Output the (X, Y) coordinate of the center of the cell containing the given text.  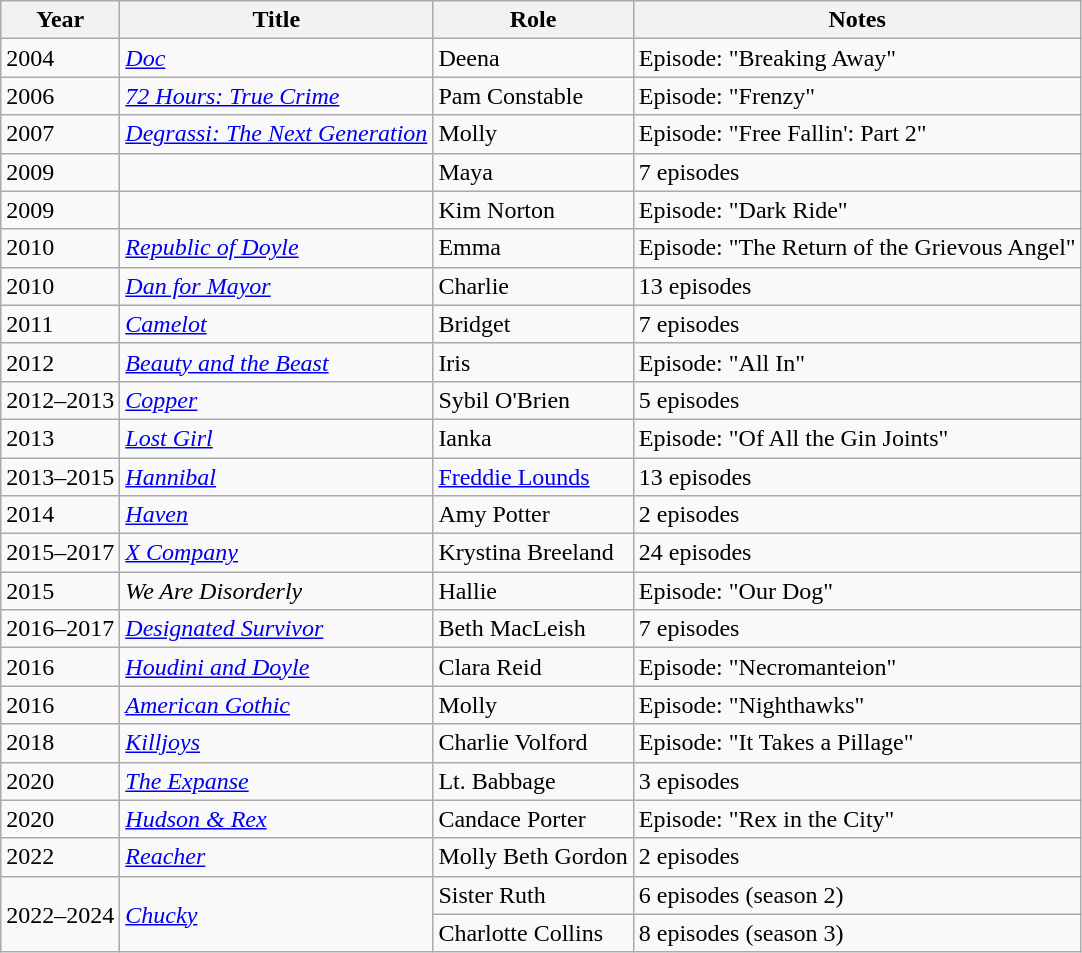
We Are Disorderly (276, 591)
Iris (533, 362)
2013–2015 (60, 477)
Hudson & Rex (276, 819)
2022 (60, 857)
Episode: "Free Fallin': Part 2" (857, 134)
2015–2017 (60, 553)
Episode: "The Return of the Grievous Angel" (857, 248)
Role (533, 20)
Episode: "Dark Ride" (857, 210)
Killjoys (276, 743)
2018 (60, 743)
Emma (533, 248)
Hannibal (276, 477)
Lt. Babbage (533, 781)
Dan for Mayor (276, 286)
Designated Survivor (276, 629)
Kim Norton (533, 210)
Copper (276, 400)
2012–2013 (60, 400)
3 episodes (857, 781)
The Expanse (276, 781)
Lost Girl (276, 438)
8 episodes (season 3) (857, 933)
Episode: "Frenzy" (857, 96)
Episode: "It Takes a Pillage" (857, 743)
Notes (857, 20)
Candace Porter (533, 819)
Episode: "All In" (857, 362)
24 episodes (857, 553)
Reacher (276, 857)
Doc (276, 58)
Beth MacLeish (533, 629)
2011 (60, 324)
2006 (60, 96)
Bridget (533, 324)
Amy Potter (533, 515)
6 episodes (season 2) (857, 895)
Episode: "Necromanteion" (857, 667)
Degrassi: The Next Generation (276, 134)
Beauty and the Beast (276, 362)
2007 (60, 134)
2012 (60, 362)
Republic of Doyle (276, 248)
Haven (276, 515)
Krystina Breeland (533, 553)
Year (60, 20)
Freddie Lounds (533, 477)
Pam Constable (533, 96)
Charlie Volford (533, 743)
Episode: "Nighthawks" (857, 705)
Episode: "Our Dog" (857, 591)
Clara Reid (533, 667)
Deena (533, 58)
Sybil O'Brien (533, 400)
5 episodes (857, 400)
2013 (60, 438)
Houdini and Doyle (276, 667)
2014 (60, 515)
2022–2024 (60, 914)
Camelot (276, 324)
2004 (60, 58)
Episode: "Rex in the City" (857, 819)
Charlie (533, 286)
2015 (60, 591)
American Gothic (276, 705)
Charlotte Collins (533, 933)
Molly Beth Gordon (533, 857)
Title (276, 20)
Chucky (276, 914)
2016–2017 (60, 629)
Episode: "Breaking Away" (857, 58)
Hallie (533, 591)
X Company (276, 553)
72 Hours: True Crime (276, 96)
Ianka (533, 438)
Maya (533, 172)
Sister Ruth (533, 895)
Episode: "Of All the Gin Joints" (857, 438)
